Return (x, y) of the center of cell containing provided text 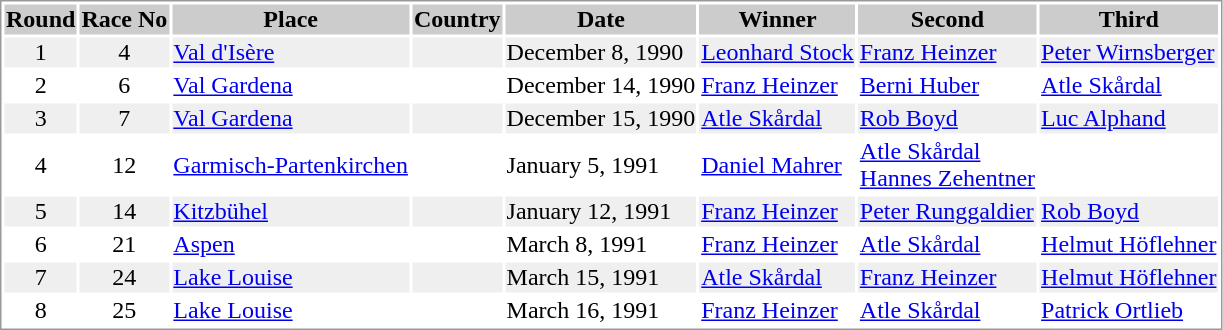
Garmisch-Partenkirchen (291, 164)
Aspen (291, 245)
March 16, 1991 (601, 311)
Peter Wirnsberger (1129, 53)
Berni Huber (947, 85)
January 12, 1991 (601, 211)
24 (124, 277)
Val d'Isère (291, 53)
March 15, 1991 (601, 277)
14 (124, 211)
December 8, 1990 (601, 53)
Leonhard Stock (778, 53)
Kitzbühel (291, 211)
5 (40, 211)
2 (40, 85)
8 (40, 311)
Date (601, 19)
Third (1129, 19)
1 (40, 53)
Place (291, 19)
March 8, 1991 (601, 245)
25 (124, 311)
Luc Alphand (1129, 119)
21 (124, 245)
Country (457, 19)
12 (124, 164)
Second (947, 19)
Peter Runggaldier (947, 211)
Patrick Ortlieb (1129, 311)
Atle Skårdal Hannes Zehentner (947, 164)
January 5, 1991 (601, 164)
Daniel Mahrer (778, 164)
Winner (778, 19)
Round (40, 19)
December 15, 1990 (601, 119)
Race No (124, 19)
December 14, 1990 (601, 85)
3 (40, 119)
